Scan for the cell matching the given text and deliver its (x, y) coordinate at center. 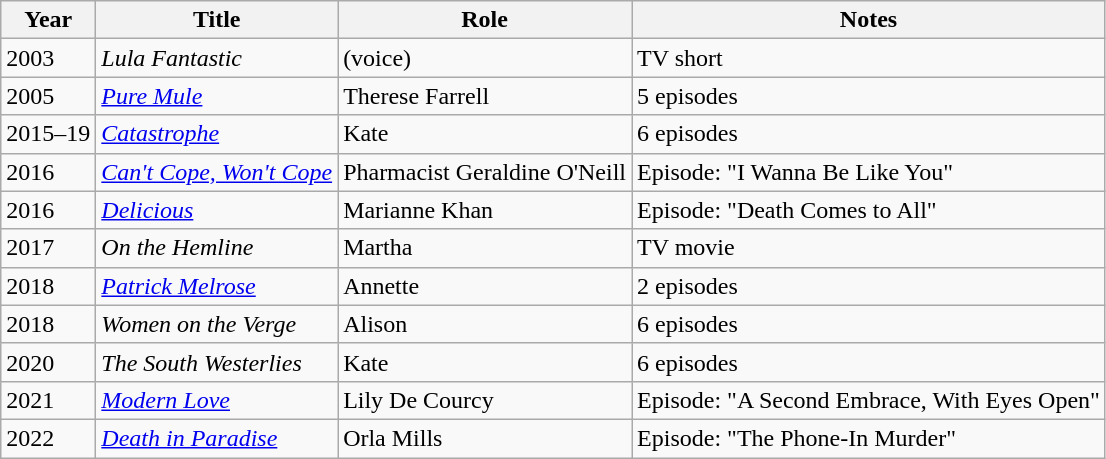
2005 (48, 96)
Death in Paradise (217, 438)
2015–19 (48, 134)
Therese Farrell (485, 96)
The South Westerlies (217, 362)
2 episodes (869, 286)
TV movie (869, 248)
Year (48, 20)
Lula Fantastic (217, 58)
Women on the Verge (217, 324)
Can't Cope, Won't Cope (217, 172)
Episode: "I Wanna Be Like You" (869, 172)
Patrick Melrose (217, 286)
Episode: "Death Comes to All" (869, 210)
Marianne Khan (485, 210)
Lily De Courcy (485, 400)
Martha (485, 248)
Pharmacist Geraldine O'Neill (485, 172)
Alison (485, 324)
Episode: "The Phone-In Murder" (869, 438)
Episode: "A Second Embrace, With Eyes Open" (869, 400)
2021 (48, 400)
Notes (869, 20)
Pure Mule (217, 96)
Catastrophe (217, 134)
Delicious (217, 210)
Modern Love (217, 400)
(voice) (485, 58)
2003 (48, 58)
Role (485, 20)
2020 (48, 362)
Title (217, 20)
Annette (485, 286)
Orla Mills (485, 438)
2022 (48, 438)
TV short (869, 58)
On the Hemline (217, 248)
2017 (48, 248)
5 episodes (869, 96)
